Extract the [x, y] coordinate from the center of the cell holding the provided text.  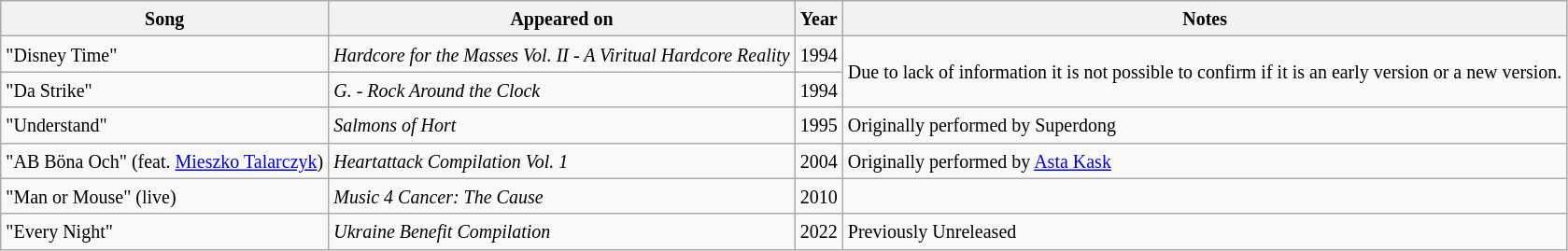
Song [164, 19]
G. - Rock Around the Clock [562, 90]
"Man or Mouse" (live) [164, 196]
Originally performed by Superdong [1205, 125]
Due to lack of information it is not possible to confirm if it is an early version or a new version. [1205, 72]
Appeared on [562, 19]
"AB Böna Och" (feat. Mieszko Talarczyk) [164, 160]
Hardcore for the Masses Vol. II - A Viritual Hardcore Reality [562, 54]
2022 [818, 231]
2004 [818, 160]
2010 [818, 196]
"Disney Time" [164, 54]
Notes [1205, 19]
"Da Strike" [164, 90]
Heartattack Compilation Vol. 1 [562, 160]
1995 [818, 125]
Year [818, 19]
Originally performed by Asta Kask [1205, 160]
"Understand" [164, 125]
Ukraine Benefit Compilation [562, 231]
Music 4 Cancer: The Cause [562, 196]
"Every Night" [164, 231]
Salmons of Hort [562, 125]
Previously Unreleased [1205, 231]
